Determine the [x, y] coordinate at the center of the cell enclosing the given text.  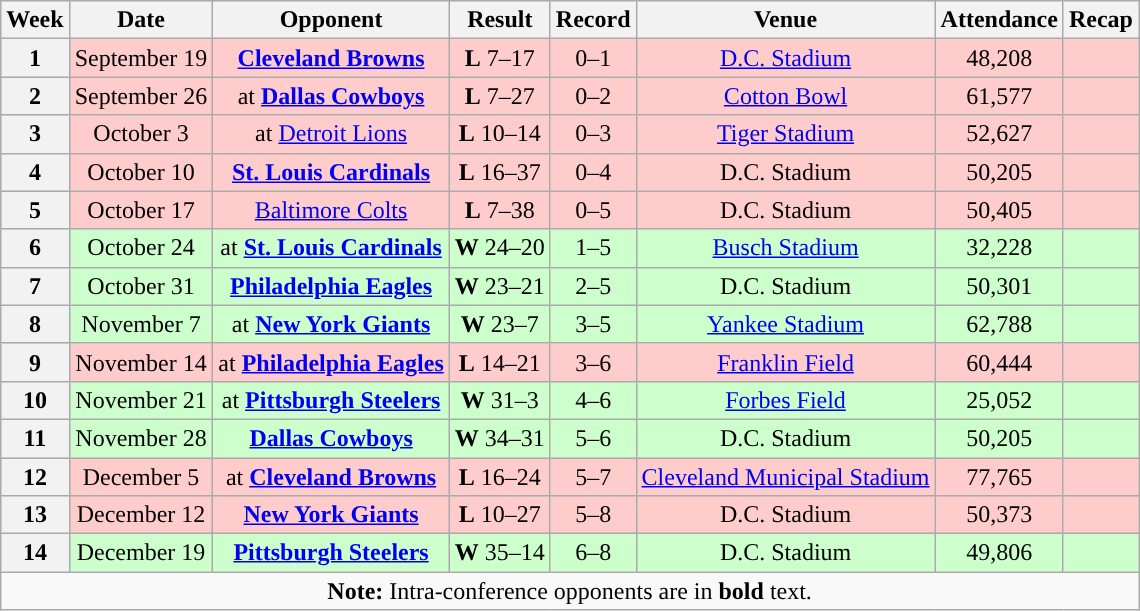
50,301 [999, 286]
0–5 [593, 210]
2–5 [593, 286]
3–6 [593, 362]
L 7–27 [500, 96]
Busch Stadium [786, 248]
52,627 [999, 134]
48,208 [999, 58]
Baltimore Colts [331, 210]
4–6 [593, 400]
L 7–38 [500, 210]
5–6 [593, 438]
Recap [1100, 20]
1 [35, 58]
13 [35, 515]
61,577 [999, 96]
December 5 [141, 477]
2 [35, 96]
November 21 [141, 400]
at Detroit Lions [331, 134]
November 7 [141, 324]
at Pittsburgh Steelers [331, 400]
Franklin Field [786, 362]
October 24 [141, 248]
32,228 [999, 248]
October 31 [141, 286]
L 7–17 [500, 58]
1–5 [593, 248]
L 10–14 [500, 134]
Tiger Stadium [786, 134]
at St. Louis Cardinals [331, 248]
0–2 [593, 96]
60,444 [999, 362]
W 23–21 [500, 286]
at Philadelphia Eagles [331, 362]
5–7 [593, 477]
December 12 [141, 515]
9 [35, 362]
September 19 [141, 58]
W 24–20 [500, 248]
Forbes Field [786, 400]
7 [35, 286]
New York Giants [331, 515]
L 16–37 [500, 172]
L 10–27 [500, 515]
W 31–3 [500, 400]
3–5 [593, 324]
0–4 [593, 172]
Pittsburgh Steelers [331, 553]
14 [35, 553]
November 28 [141, 438]
12 [35, 477]
0–3 [593, 134]
W 35–14 [500, 553]
at New York Giants [331, 324]
6 [35, 248]
49,806 [999, 553]
3 [35, 134]
Record [593, 20]
5–8 [593, 515]
Note: Intra-conference opponents are in bold text. [570, 591]
October 3 [141, 134]
77,765 [999, 477]
at Dallas Cowboys [331, 96]
L 14–21 [500, 362]
W 34–31 [500, 438]
October 17 [141, 210]
50,405 [999, 210]
4 [35, 172]
0–1 [593, 58]
Week [35, 20]
Dallas Cowboys [331, 438]
Date [141, 20]
Result [500, 20]
11 [35, 438]
6–8 [593, 553]
Philadelphia Eagles [331, 286]
September 26 [141, 96]
62,788 [999, 324]
8 [35, 324]
St. Louis Cardinals [331, 172]
Opponent [331, 20]
Cotton Bowl [786, 96]
W 23–7 [500, 324]
Attendance [999, 20]
10 [35, 400]
25,052 [999, 400]
December 19 [141, 553]
at Cleveland Browns [331, 477]
Yankee Stadium [786, 324]
October 10 [141, 172]
50,373 [999, 515]
Venue [786, 20]
5 [35, 210]
Cleveland Browns [331, 58]
Cleveland Municipal Stadium [786, 477]
November 14 [141, 362]
L 16–24 [500, 477]
